Determine the (x, y) coordinate at the center of the cell enclosing the given text.  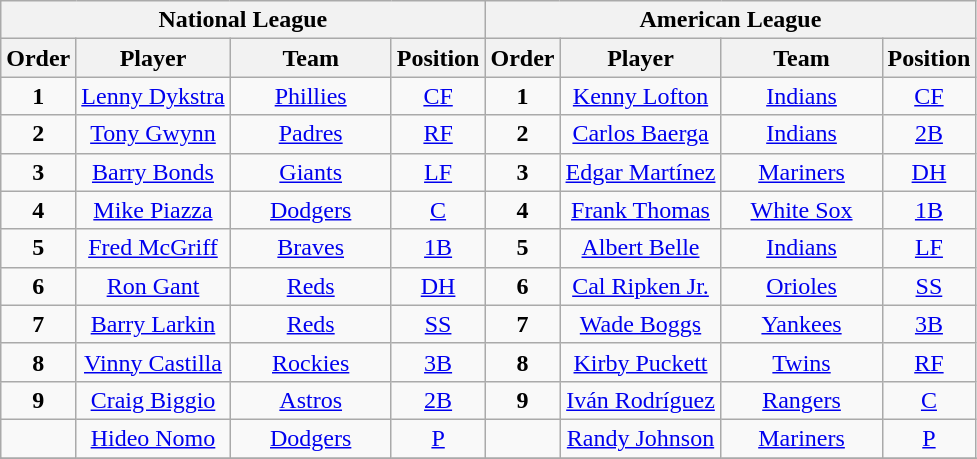
Vinny Castilla (153, 362)
Randy Johnson (640, 438)
Rockies (310, 362)
Phillies (310, 96)
Barry Bonds (153, 172)
National League (243, 20)
Wade Boggs (640, 324)
Ron Gant (153, 286)
Braves (310, 248)
American League (730, 20)
Albert Belle (640, 248)
Kenny Lofton (640, 96)
White Sox (802, 210)
Padres (310, 134)
Craig Biggio (153, 400)
Barry Larkin (153, 324)
Tony Gwynn (153, 134)
Kirby Puckett (640, 362)
Astros (310, 400)
Lenny Dykstra (153, 96)
Mike Piazza (153, 210)
Yankees (802, 324)
Edgar Martínez (640, 172)
Carlos Baerga (640, 134)
Iván Rodríguez (640, 400)
Fred McGriff (153, 248)
Hideo Nomo (153, 438)
Giants (310, 172)
Frank Thomas (640, 210)
Twins (802, 362)
Cal Ripken Jr. (640, 286)
Orioles (802, 286)
Rangers (802, 400)
